From the cell containing the given text, extract its center point as [X, Y] coordinate. 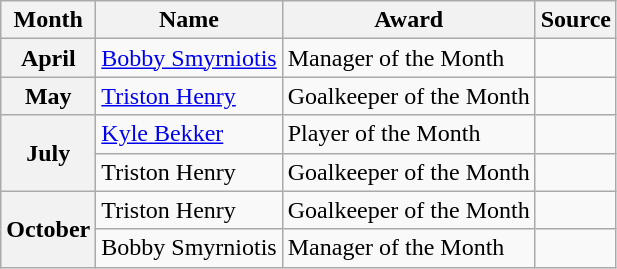
April [48, 58]
May [48, 96]
Name [189, 20]
Month [48, 20]
Award [408, 20]
Kyle Bekker [189, 134]
Source [576, 20]
July [48, 153]
October [48, 229]
Player of the Month [408, 134]
